Output the (X, Y) coordinate of the center of the cell containing the given text.  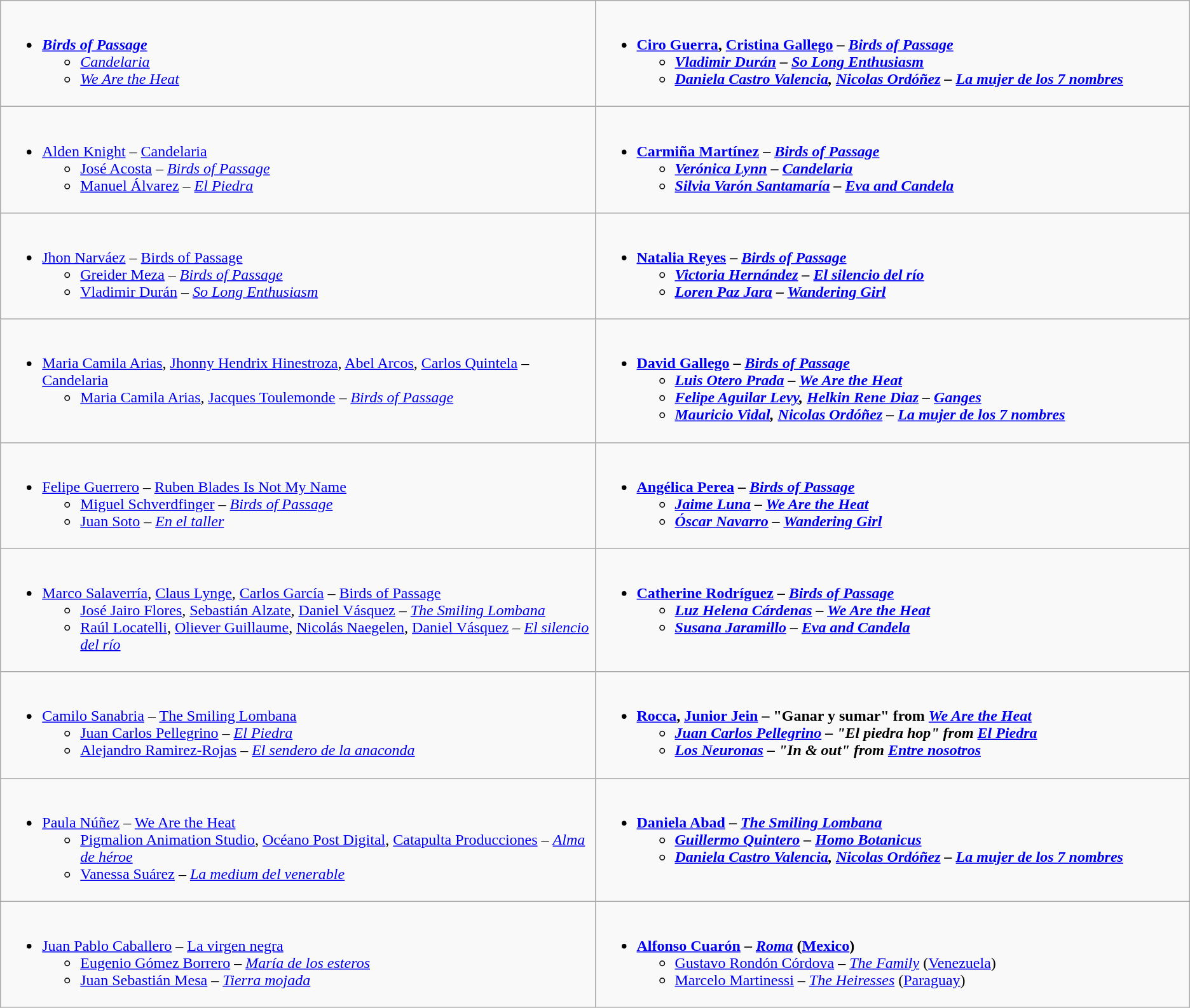
Camilo Sanabria – The Smiling LombanaJuan Carlos Pellegrino – El PiedraAlejandro Ramirez-Rojas – El sendero de la anaconda (297, 725)
Alfonso Cuarón – Roma (Mexico)Gustavo Rondón Córdova – The Family (Venezuela)Marcelo Martinessi – The Heiresses (Paraguay) (892, 955)
Felipe Guerrero – Ruben Blades Is Not My NameMiguel Schverdfinger – Birds of PassageJuan Soto – En el taller (297, 496)
Maria Camila Arias, Jhonny Hendrix Hinestroza, Abel Arcos, Carlos Quintela – CandelariaMaria Camila Arias, Jacques Toulemonde – Birds of Passage (297, 381)
Carmiña Martínez – Birds of PassageVerónica Lynn – CandelariaSilvia Varón Santamaría – Eva and Candela (892, 160)
Alden Knight – CandelariaJosé Acosta – Birds of PassageManuel Álvarez – El Piedra (297, 160)
Birds of PassageCandelariaWe Are the Heat (297, 53)
Daniela Abad – The Smiling LombanaGuillermo Quintero – Homo BotanicusDaniela Castro Valencia, Nicolas Ordóñez – La mujer de los 7 nombres (892, 840)
Juan Pablo Caballero – La virgen negraEugenio Gómez Borrero – María de los esterosJuan Sebastián Mesa – Tierra mojada (297, 955)
Natalia Reyes – Birds of PassageVictoria Hernández – El silencio del ríoLoren Paz Jara – Wandering Girl (892, 266)
Jhon Narváez – Birds of PassageGreider Meza – Birds of PassageVladimir Durán – So Long Enthusiasm (297, 266)
Catherine Rodríguez – Birds of PassageLuz Helena Cárdenas – We Are the HeatSusana Jaramillo – Eva and Candela (892, 610)
Angélica Perea – Birds of PassageJaime Luna – We Are the HeatÓscar Navarro – Wandering Girl (892, 496)
